Find where the given text appears and provide that cell's center as (X, Y) coordinate. 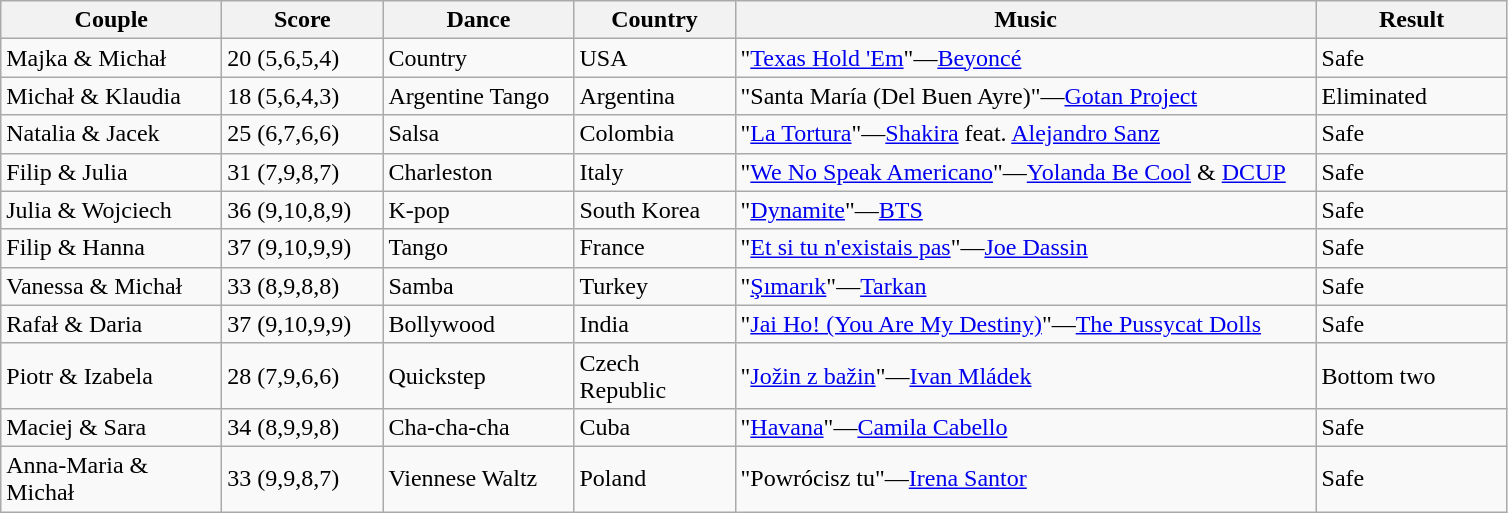
Italy (654, 172)
"We No Speak Americano"—Yolanda Be Cool & DCUP (1026, 172)
India (654, 324)
Bottom two (1412, 376)
Dance (478, 20)
Julia & Wojciech (112, 210)
Quickstep (478, 376)
Charleston (478, 172)
Turkey (654, 286)
36 (9,10,8,9) (302, 210)
Michał & Klaudia (112, 96)
Filip & Hanna (112, 248)
34 (8,9,9,8) (302, 427)
"Şımarık"—Tarkan (1026, 286)
33 (9,9,8,7) (302, 478)
Piotr & Izabela (112, 376)
Anna-Maria & Michał (112, 478)
Rafał & Daria (112, 324)
Cha-cha-cha (478, 427)
USA (654, 58)
Majka & Michał (112, 58)
Eliminated (1412, 96)
"Santa María (Del Buen Ayre)"—Gotan Project (1026, 96)
Viennese Waltz (478, 478)
Result (1412, 20)
Colombia (654, 134)
18 (5,6,4,3) (302, 96)
Couple (112, 20)
Czech Republic (654, 376)
Samba (478, 286)
Music (1026, 20)
Vanessa & Michał (112, 286)
France (654, 248)
33 (8,9,8,8) (302, 286)
"Et si tu n'existais pas"—Joe Dassin (1026, 248)
Filip & Julia (112, 172)
Bollywood (478, 324)
Maciej & Sara (112, 427)
"Jožin z bažin"—Ivan Mládek (1026, 376)
Tango (478, 248)
Natalia & Jacek (112, 134)
28 (7,9,6,6) (302, 376)
20 (5,6,5,4) (302, 58)
Argentina (654, 96)
Score (302, 20)
Argentine Tango (478, 96)
31 (7,9,8,7) (302, 172)
Cuba (654, 427)
"Powrócisz tu"—Irena Santor (1026, 478)
"Jai Ho! (You Are My Destiny)"—The Pussycat Dolls (1026, 324)
Salsa (478, 134)
25 (6,7,6,6) (302, 134)
"Texas Hold 'Em"—Beyoncé (1026, 58)
K-pop (478, 210)
"Havana"—Camila Cabello (1026, 427)
Poland (654, 478)
South Korea (654, 210)
"Dynamite"—BTS (1026, 210)
"La Tortura"—Shakira feat. Alejandro Sanz (1026, 134)
